Locate the cell with the specified text and output its (X, Y) center coordinate. 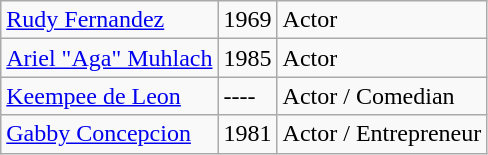
1985 (248, 58)
Actor / Comedian (382, 96)
---- (248, 96)
Rudy Fernandez (110, 20)
Actor / Entrepreneur (382, 134)
1969 (248, 20)
Gabby Concepcion (110, 134)
Ariel "Aga" Muhlach (110, 58)
Keempee de Leon (110, 96)
1981 (248, 134)
